Output the [x, y] coordinate of the center of the cell containing the given text.  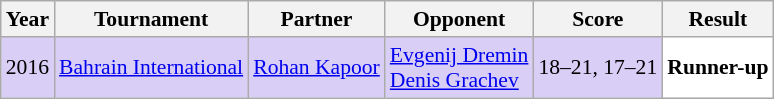
18–21, 17–21 [598, 68]
Score [598, 19]
Runner-up [718, 68]
Bahrain International [151, 68]
Evgenij Dremin Denis Grachev [460, 68]
Tournament [151, 19]
Opponent [460, 19]
Partner [316, 19]
2016 [28, 68]
Result [718, 19]
Rohan Kapoor [316, 68]
Year [28, 19]
